Locate the cell with the specified text and output its (X, Y) center coordinate. 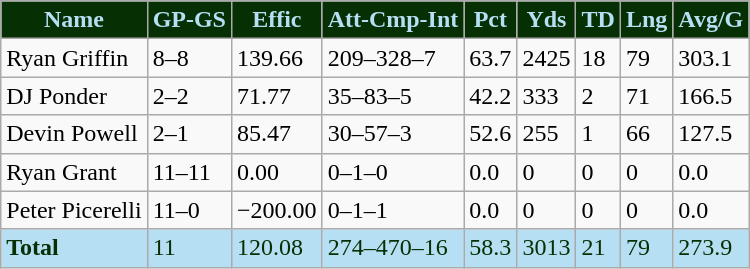
139.66 (276, 58)
21 (598, 248)
66 (646, 134)
303.1 (711, 58)
58.3 (490, 248)
1 (598, 134)
2 (598, 96)
85.47 (276, 134)
Name (74, 20)
Pct (490, 20)
Effic (276, 20)
166.5 (711, 96)
2–2 (189, 96)
Peter Picerelli (74, 210)
Lng (646, 20)
11–0 (189, 210)
0.00 (276, 172)
Att-Cmp-Int (393, 20)
255 (546, 134)
120.08 (276, 248)
274–470–16 (393, 248)
2–1 (189, 134)
127.5 (711, 134)
0–1–0 (393, 172)
209–328–7 (393, 58)
Avg/G (711, 20)
273.9 (711, 248)
Yds (546, 20)
Devin Powell (74, 134)
8–8 (189, 58)
52.6 (490, 134)
2425 (546, 58)
35–83–5 (393, 96)
TD (598, 20)
63.7 (490, 58)
18 (598, 58)
333 (546, 96)
42.2 (490, 96)
Ryan Griffin (74, 58)
0–1–1 (393, 210)
71 (646, 96)
3013 (546, 248)
30–57–3 (393, 134)
−200.00 (276, 210)
GP-GS (189, 20)
Total (74, 248)
11–11 (189, 172)
71.77 (276, 96)
DJ Ponder (74, 96)
Ryan Grant (74, 172)
11 (189, 248)
